Detect which cell encompasses the target text, then output its (X, Y) center coordinate. 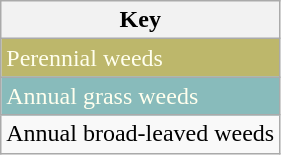
Annual grass weeds (140, 96)
Annual broad-leaved weeds (140, 134)
Key (140, 20)
Perennial weeds (140, 58)
